For the text-containing cell, return its midpoint in [X, Y] coordinate format. 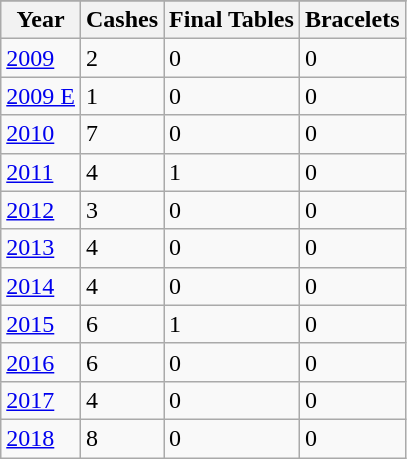
2009 [41, 58]
Bracelets [352, 20]
2016 [41, 362]
2 [122, 58]
2012 [41, 210]
7 [122, 134]
Final Tables [232, 20]
3 [122, 210]
8 [122, 438]
2017 [41, 400]
Cashes [122, 20]
2010 [41, 134]
2014 [41, 286]
2013 [41, 248]
2011 [41, 172]
Year [41, 20]
2018 [41, 438]
2009 E [41, 96]
2015 [41, 324]
